Locate the cell with the specified text and output its (x, y) center coordinate. 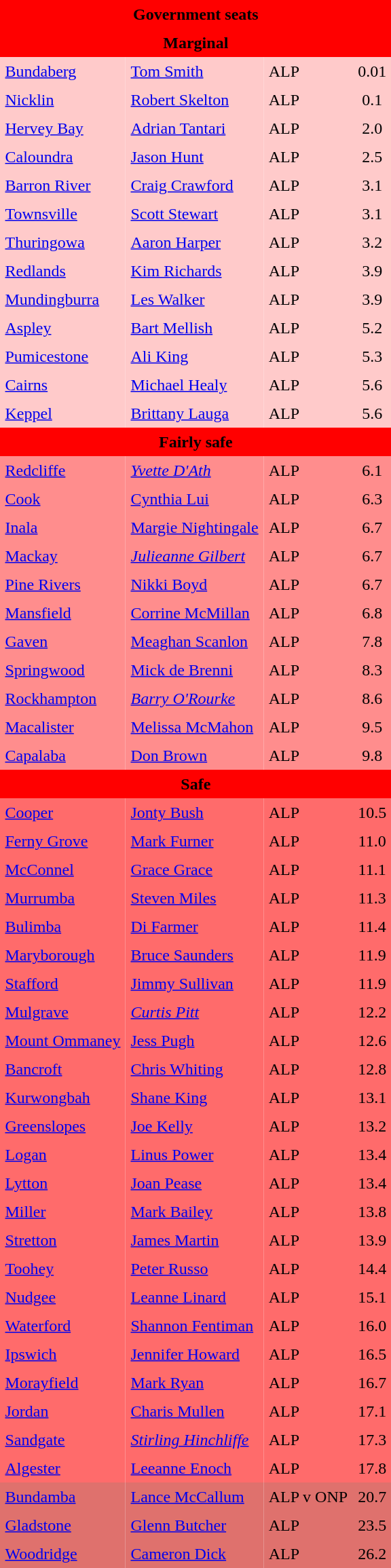
Barry O'Rourke (194, 699)
Jess Pugh (194, 1041)
Inala (62, 528)
Stirling Hinchliffe (194, 1440)
Barron River (62, 186)
Greenslopes (62, 1127)
Mark Furner (194, 842)
Shane King (194, 1098)
McConnel (62, 870)
Charis Mullen (194, 1412)
Cynthia Lui (194, 500)
Mick de Brenni (194, 671)
Maryborough (62, 956)
Jordan (62, 1412)
ALP v ONP (308, 1497)
Lytton (62, 1184)
Corrine McMillan (194, 614)
Yvette D'Ath (194, 471)
Robert Skelton (194, 100)
Meaghan Scanlon (194, 642)
Nudgee (62, 1298)
Mulgrave (62, 1013)
Grace Grace (194, 870)
Capalaba (62, 756)
Rockhampton (62, 699)
Don Brown (194, 756)
Mackay (62, 557)
Craig Crawford (194, 186)
Bundamba (62, 1497)
Ipswich (62, 1355)
Miller (62, 1212)
Macalister (62, 728)
Shannon Fentiman (194, 1326)
Gaven (62, 642)
Caloundra (62, 157)
Di Farmer (194, 927)
Pumicestone (62, 357)
Brittany Lauga (194, 414)
Jennifer Howard (194, 1355)
Curtis Pitt (194, 1013)
Waterford (62, 1326)
Jimmy Sullivan (194, 984)
Margie Nightingale (194, 528)
Mundingburra (62, 300)
Aspley (62, 329)
Pine Rivers (62, 585)
Keppel (62, 414)
Stafford (62, 984)
Logan (62, 1155)
Ali King (194, 357)
Les Walker (194, 300)
Cook (62, 500)
Jonty Bush (194, 813)
Leanne Linard (194, 1298)
Bruce Saunders (194, 956)
Bancroft (62, 1070)
Bart Mellish (194, 329)
Cooper (62, 813)
Kurwongbah (62, 1098)
Algester (62, 1469)
Jason Hunt (194, 157)
Stretton (62, 1241)
James Martin (194, 1241)
Bulimba (62, 927)
Murrumba (62, 899)
Aaron Harper (194, 243)
Bundaberg (62, 72)
Adrian Tantari (194, 129)
Steven Miles (194, 899)
Nicklin (62, 100)
Glenn Butcher (194, 1526)
Ferny Grove (62, 842)
Michael Healy (194, 386)
Mansfield (62, 614)
Sandgate (62, 1440)
Redcliffe (62, 471)
Melissa McMahon (194, 728)
Julieanne Gilbert (194, 557)
Mount Ommaney (62, 1041)
Mark Ryan (194, 1383)
Gladstone (62, 1526)
Kim Richards (194, 272)
Joan Pease (194, 1184)
Joe Kelly (194, 1127)
Linus Power (194, 1155)
Springwood (62, 671)
Cairns (62, 386)
Chris Whiting (194, 1070)
Redlands (62, 272)
Morayfield (62, 1383)
Tom Smith (194, 72)
Scott Stewart (194, 214)
Lance McCallum (194, 1497)
Mark Bailey (194, 1212)
Toohey (62, 1269)
Hervey Bay (62, 129)
Nikki Boyd (194, 585)
Townsville (62, 214)
Thuringowa (62, 243)
Peter Russo (194, 1269)
Leeanne Enoch (194, 1469)
